Scan for the cell matching the given text and deliver its [x, y] coordinate at center. 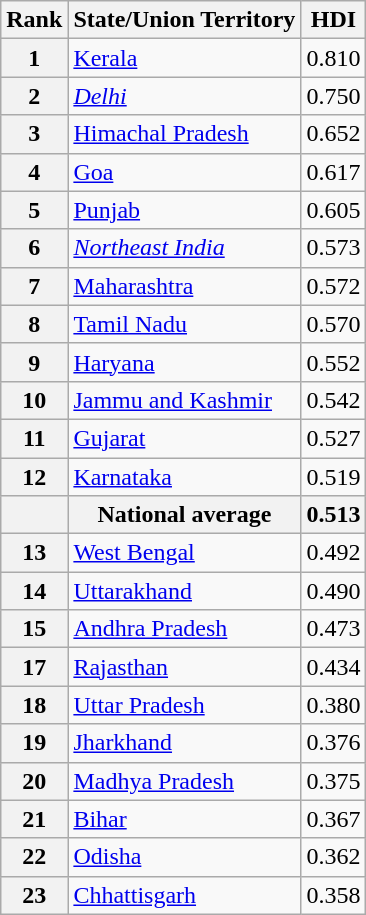
Andhra Pradesh [184, 629]
Uttarakhand [184, 591]
0.434 [334, 667]
Maharashtra [184, 286]
9 [34, 362]
HDI [334, 20]
Chhattisgarh [184, 895]
0.375 [334, 781]
23 [34, 895]
0.617 [334, 172]
0.527 [334, 438]
0.513 [334, 515]
0.605 [334, 210]
Madhya Pradesh [184, 781]
0.367 [334, 819]
0.376 [334, 743]
Goa [184, 172]
4 [34, 172]
0.652 [334, 134]
Bihar [184, 819]
11 [34, 438]
0.750 [334, 96]
National average [184, 515]
0.358 [334, 895]
0.810 [334, 58]
Punjab [184, 210]
Tamil Nadu [184, 324]
0.473 [334, 629]
Jammu and Kashmir [184, 400]
1 [34, 58]
0.542 [334, 400]
0.570 [334, 324]
17 [34, 667]
21 [34, 819]
Gujarat [184, 438]
0.572 [334, 286]
0.573 [334, 248]
2 [34, 96]
8 [34, 324]
0.380 [334, 705]
20 [34, 781]
19 [34, 743]
West Bengal [184, 553]
13 [34, 553]
0.362 [334, 857]
Himachal Pradesh [184, 134]
Karnataka [184, 477]
Rank [34, 20]
10 [34, 400]
15 [34, 629]
18 [34, 705]
7 [34, 286]
Rajasthan [184, 667]
Northeast India [184, 248]
0.490 [334, 591]
Haryana [184, 362]
Delhi [184, 96]
State/Union Territory [184, 20]
3 [34, 134]
14 [34, 591]
Uttar Pradesh [184, 705]
0.519 [334, 477]
0.552 [334, 362]
12 [34, 477]
0.492 [334, 553]
Odisha [184, 857]
Jharkhand [184, 743]
5 [34, 210]
Kerala [184, 58]
22 [34, 857]
6 [34, 248]
